Provide the (X, Y) coordinate of the cell's center where the given text is located.  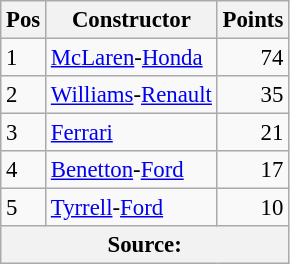
35 (252, 95)
2 (24, 95)
Williams-Renault (132, 95)
Benetton-Ford (132, 170)
5 (24, 208)
21 (252, 133)
10 (252, 208)
Points (252, 20)
Constructor (132, 20)
Ferrari (132, 133)
1 (24, 58)
17 (252, 170)
Source: (145, 245)
4 (24, 170)
Tyrrell-Ford (132, 208)
3 (24, 133)
74 (252, 58)
McLaren-Honda (132, 58)
Pos (24, 20)
